Pinpoint the cell where the given text exists, returning its (X, Y) midpoint coordinate. 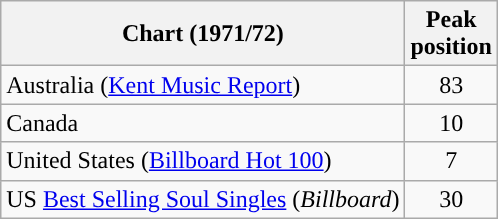
Chart (1971/72) (203, 34)
30 (451, 199)
83 (451, 85)
US Best Selling Soul Singles (Billboard) (203, 199)
United States (Billboard Hot 100) (203, 161)
10 (451, 123)
Australia (Kent Music Report) (203, 85)
Canada (203, 123)
7 (451, 161)
Peakposition (451, 34)
